Extract the (X, Y) coordinate from the center of the cell holding the provided text.  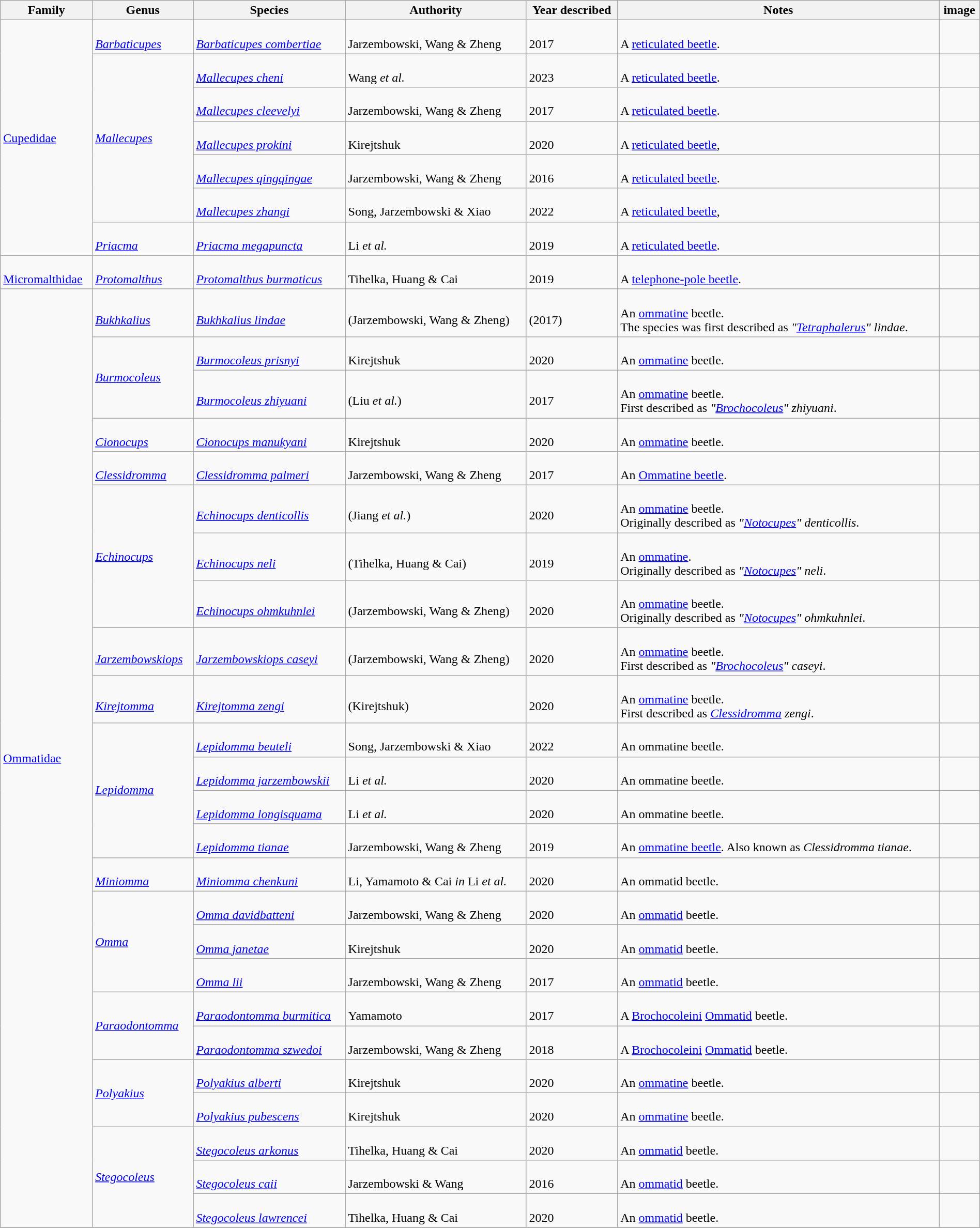
2023 (572, 70)
Jarzembowski & Wang (436, 1177)
Lepidomma beuteli (269, 740)
Lepidomma (143, 790)
Polyakius (143, 1093)
An ommatine beetle. First described as Clessidromma zengi. (778, 699)
Omma janetae (269, 942)
Paraodontomma burmitica (269, 1009)
Cionocups manukyani (269, 434)
An ommatine beetle. First described as "Brochocoleus" caseyi. (778, 652)
Authority (436, 10)
Cupedidae (47, 137)
Mallecupes zhangi (269, 205)
Lepidomma tianae (269, 840)
Stegocoleus (143, 1177)
Stegocoleus lawrencei (269, 1210)
Miniomma (143, 874)
Lepidomma longisquama (269, 807)
2018 (572, 1042)
Burmocoleus (143, 377)
Year described (572, 10)
Mallecupes (143, 137)
Notes (778, 10)
(Tihelka, Huang & Cai) (436, 557)
Protomalthus burmaticus (269, 272)
Mallecupes prokini (269, 137)
Clessidromma palmeri (269, 468)
(Kirejtshuk) (436, 699)
An ommatine beetle. Also known as Clessidromma tianae. (778, 840)
Barbaticupes combertiae (269, 37)
Kirejtomma zengi (269, 699)
Cionocups (143, 434)
Paraodontomma (143, 1025)
Species (269, 10)
An ommatine beetle. Originally described as "Notocupes" denticollis. (778, 509)
An Ommatine beetle. (778, 468)
Paraodontomma szwedoi (269, 1042)
Mallecupes cleevelyi (269, 104)
image (959, 10)
(2017) (572, 313)
Jarzembowskiops caseyi (269, 652)
An ommatine. Originally described as "Notocupes" neli. (778, 557)
Barbaticupes (143, 37)
Mallecupes qingqingae (269, 172)
Miniomma chenkuni (269, 874)
Omma lii (269, 975)
Kirejtomma (143, 699)
Family (47, 10)
Echinocups denticollis (269, 509)
Yamamoto (436, 1009)
A telephone-pole beetle. (778, 272)
Stegocoleus caii (269, 1177)
Genus (143, 10)
Burmocoleus zhiyuani (269, 394)
Clessidromma (143, 468)
(Liu et al.) (436, 394)
Omma (143, 942)
An ommatine beetle. The species was first described as "Tetraphalerus" lindae. (778, 313)
Polyakius alberti (269, 1076)
Stegocoleus arkonus (269, 1143)
Jarzembowskiops (143, 652)
Bukhkalius (143, 313)
(Jiang et al.) (436, 509)
Burmocoleus prisnyi (269, 354)
Mallecupes cheni (269, 70)
Li, Yamamoto & Cai in Li et al. (436, 874)
Polyakius pubescens (269, 1110)
Protomalthus (143, 272)
Wang et al. (436, 70)
Priacma (143, 239)
Echinocups (143, 557)
Lepidomma jarzembowskii (269, 773)
Omma davidbatteni (269, 908)
Ommatidae (47, 758)
An ommatine beetle. Originally described as "Notocupes" ohmkuhnlei. (778, 604)
Micromalthidae (47, 272)
An ommatine beetle.First described as "Brochocoleus" zhiyuani. (778, 394)
Priacma megapuncta (269, 239)
Echinocups ohmkuhnlei (269, 604)
Bukhkalius lindae (269, 313)
Echinocups neli (269, 557)
